Capture the cell that displays the provided text and extract its [x, y] central coordinate. 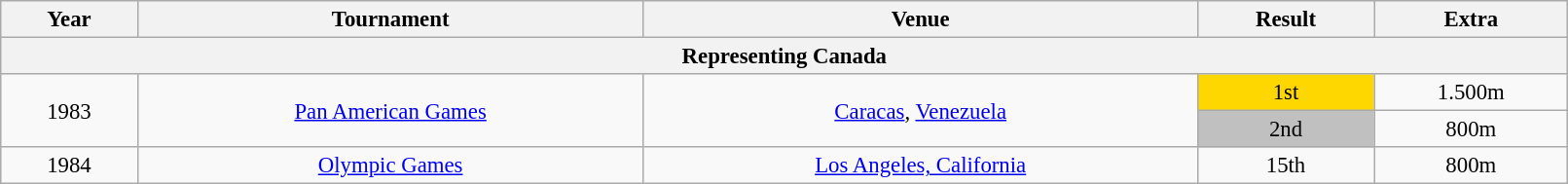
2nd [1286, 129]
Olympic Games [390, 166]
Pan American Games [390, 111]
1983 [69, 111]
1984 [69, 166]
Representing Canada [784, 56]
Los Angeles, California [921, 166]
15th [1286, 166]
Venue [921, 19]
1st [1286, 92]
Tournament [390, 19]
1.500m [1472, 92]
Extra [1472, 19]
Year [69, 19]
Caracas, Venezuela [921, 111]
Result [1286, 19]
